Detect which cell encompasses the target text, then output its (X, Y) center coordinate. 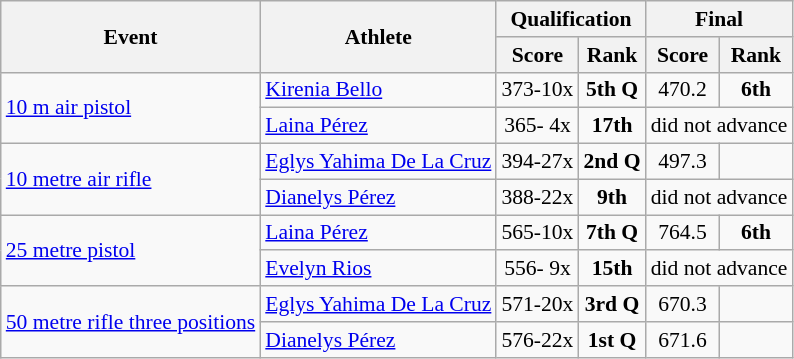
Qualification (570, 19)
365- 4x (537, 126)
10 m air pistol (131, 108)
571-20x (537, 304)
556- 9x (537, 269)
9th (612, 197)
394-27x (537, 162)
1st Q (612, 340)
3rd Q (612, 304)
470.2 (683, 90)
373-10x (537, 90)
10 metre air rifle (131, 180)
25 metre pistol (131, 250)
Final (720, 19)
17th (612, 126)
576-22x (537, 340)
764.5 (683, 233)
Event (131, 36)
5th Q (612, 90)
497.3 (683, 162)
670.3 (683, 304)
Evelyn Rios (378, 269)
50 metre rifle three positions (131, 322)
7th Q (612, 233)
Kirenia Bello (378, 90)
15th (612, 269)
388-22x (537, 197)
Athlete (378, 36)
565-10x (537, 233)
2nd Q (612, 162)
671.6 (683, 340)
